Identify which cell holds the provided text, then report its [x, y] central coordinate. 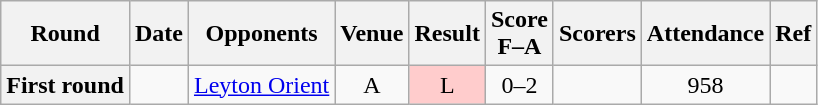
First round [66, 85]
958 [705, 85]
Round [66, 34]
L [447, 85]
0–2 [519, 85]
A [372, 85]
Leyton Orient [261, 85]
Attendance [705, 34]
ScoreF–A [519, 34]
Scorers [597, 34]
Opponents [261, 34]
Result [447, 34]
Ref [794, 34]
Date [158, 34]
Venue [372, 34]
